Return (X, Y) of the center of cell containing provided text 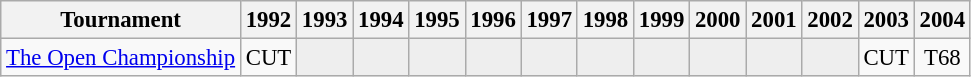
1997 (549, 20)
1994 (381, 20)
1996 (493, 20)
2004 (942, 20)
Tournament (121, 20)
T68 (942, 58)
1992 (268, 20)
2001 (774, 20)
1998 (605, 20)
1993 (325, 20)
2003 (886, 20)
2000 (718, 20)
1999 (661, 20)
1995 (437, 20)
2002 (830, 20)
The Open Championship (121, 58)
